Output the (x, y) coordinate of the center of the cell containing the given text.  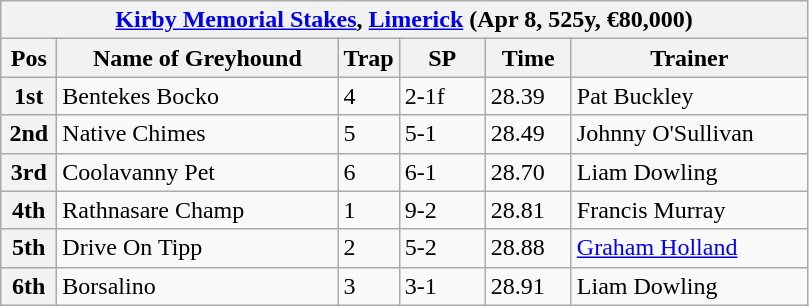
28.81 (528, 210)
28.70 (528, 172)
Pos (29, 58)
Graham Holland (689, 248)
Drive On Tipp (198, 248)
3 (368, 286)
3rd (29, 172)
Kirby Memorial Stakes, Limerick (Apr 8, 525y, €80,000) (404, 20)
Johnny O'Sullivan (689, 134)
Bentekes Bocko (198, 96)
Trap (368, 58)
SP (442, 58)
Pat Buckley (689, 96)
Native Chimes (198, 134)
5-1 (442, 134)
28.39 (528, 96)
1 (368, 210)
1st (29, 96)
Coolavanny Pet (198, 172)
Trainer (689, 58)
28.49 (528, 134)
28.88 (528, 248)
Francis Murray (689, 210)
4th (29, 210)
28.91 (528, 286)
2 (368, 248)
4 (368, 96)
Borsalino (198, 286)
2-1f (442, 96)
5th (29, 248)
Rathnasare Champ (198, 210)
5 (368, 134)
3-1 (442, 286)
5-2 (442, 248)
6 (368, 172)
6th (29, 286)
Name of Greyhound (198, 58)
6-1 (442, 172)
9-2 (442, 210)
2nd (29, 134)
Time (528, 58)
